Extract the [X, Y] coordinate from the center of the cell holding the provided text.  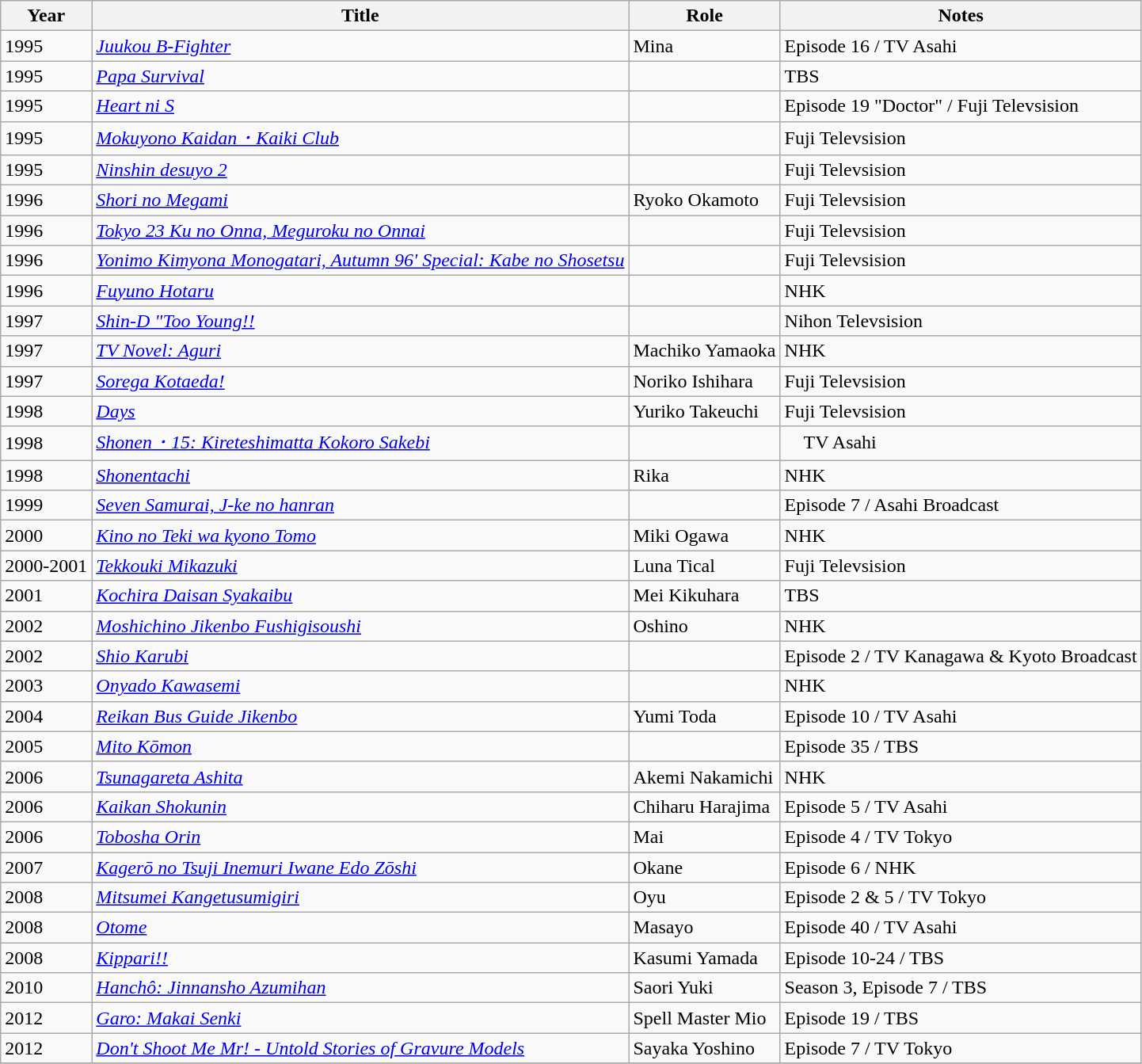
Episode 4 / TV Tokyo [961, 837]
Fuyuno Hotaru [360, 291]
Tokyo 23 Ku no Onna, Meguroku no Onnai [360, 231]
2003 [46, 686]
Kasumi Yamada [705, 958]
Noriko Ishihara [705, 381]
Notes [961, 16]
Kaikan Shokunin [360, 807]
Spell Master Mio [705, 1018]
Episode 2 / TV Kanagawa & Kyoto Broadcast [961, 656]
Shonentachi [360, 475]
Yumi Toda [705, 716]
Luna Tical [705, 566]
Seven Samurai, J-ke no hanran [360, 505]
Otome [360, 928]
Shori no Megami [360, 200]
Garo: Makai Senki [360, 1018]
2010 [46, 988]
Kagerō no Tsuji Inemuri Iwane Edo Zōshi [360, 868]
Episode 7 / Asahi Broadcast [961, 505]
Shio Karubi [360, 656]
Episode 19 / TBS [961, 1018]
Masayo [705, 928]
Miki Ogawa [705, 536]
Title [360, 16]
Oshino [705, 626]
Episode 16 / TV Asahi [961, 46]
2005 [46, 746]
Moshichino Jikenbo Fushigisoushi [360, 626]
Sorega Kotaeda! [360, 381]
Episode 40 / TV Asahi [961, 928]
Episode 35 / TBS [961, 746]
Episode 2 & 5 / TV Tokyo [961, 898]
Episode 10-24 / TBS [961, 958]
Episode 5 / TV Asahi [961, 807]
Ninshin desuyo 2 [360, 170]
Mokuyono Kaidan・Kaiki Club [360, 138]
Days [360, 411]
Episode 6 / NHK [961, 868]
Episode 7 / TV Tokyo [961, 1048]
2000-2001 [46, 566]
Juukou B-Fighter [360, 46]
Episode 19 "Doctor" / Fuji Televsision [961, 106]
Okane [705, 868]
Mitsumei Kangetusumigiri [360, 898]
TV Novel: Aguri [360, 351]
TV Asahi [961, 444]
2004 [46, 716]
Papa Survival [360, 76]
Tsunagareta Ashita [360, 776]
Machiko Yamaoka [705, 351]
Mina [705, 46]
Akemi Nakamichi [705, 776]
Year [46, 16]
Heart ni S [360, 106]
Shin-D "Too Young!! [360, 321]
Tekkouki Mikazuki [360, 566]
Kippari!! [360, 958]
Tobosha Orin [360, 837]
Nihon Televsision [961, 321]
Kino no Teki wa kyono Tomo [360, 536]
Mito Kōmon [360, 746]
Onyado Kawasemi [360, 686]
Rika [705, 475]
2001 [46, 596]
Yonimo Kimyona Monogatari, Autumn 96' Special: Kabe no Shosetsu [360, 261]
Role [705, 16]
2000 [46, 536]
Yuriko Takeuchi [705, 411]
Chiharu Harajima [705, 807]
Mai [705, 837]
Kochira Daisan Syakaibu [360, 596]
Saori Yuki [705, 988]
Sayaka Yoshino [705, 1048]
2007 [46, 868]
Ryoko Okamoto [705, 200]
Hanchô: Jinnansho Azumihan [360, 988]
Episode 10 / TV Asahi [961, 716]
Don't Shoot Me Mr! - Untold Stories of Gravure Models [360, 1048]
Oyu [705, 898]
Mei Kikuhara [705, 596]
Season 3, Episode 7 / TBS [961, 988]
Reikan Bus Guide Jikenbo [360, 716]
Shonen・15: Kireteshimatta Kokoro Sakebi [360, 444]
1999 [46, 505]
